Identify which cell holds the provided text, then report its (x, y) central coordinate. 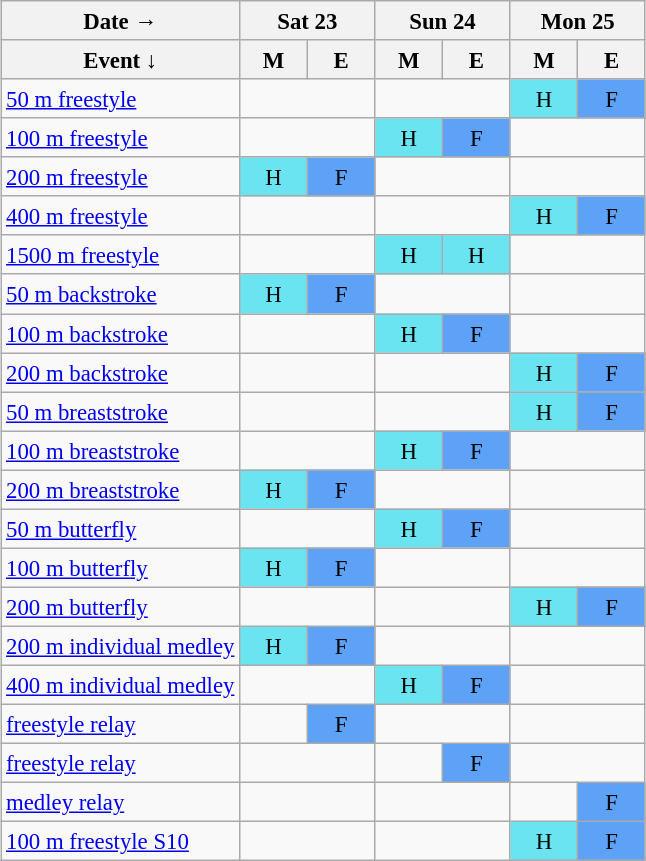
Sun 24 (442, 20)
100 m breaststroke (120, 450)
Mon 25 (578, 20)
medley relay (120, 802)
200 m individual medley (120, 646)
200 m breaststroke (120, 490)
50 m butterfly (120, 528)
100 m freestyle (120, 138)
100 m freestyle S10 (120, 842)
400 m individual medley (120, 684)
400 m freestyle (120, 216)
100 m butterfly (120, 568)
1500 m freestyle (120, 254)
Sat 23 (308, 20)
50 m backstroke (120, 294)
50 m freestyle (120, 98)
100 m backstroke (120, 334)
Date → (120, 20)
200 m butterfly (120, 606)
200 m freestyle (120, 176)
200 m backstroke (120, 372)
Event ↓ (120, 60)
50 m breaststroke (120, 412)
